Scan for the cell matching the given text and deliver its [X, Y] coordinate at center. 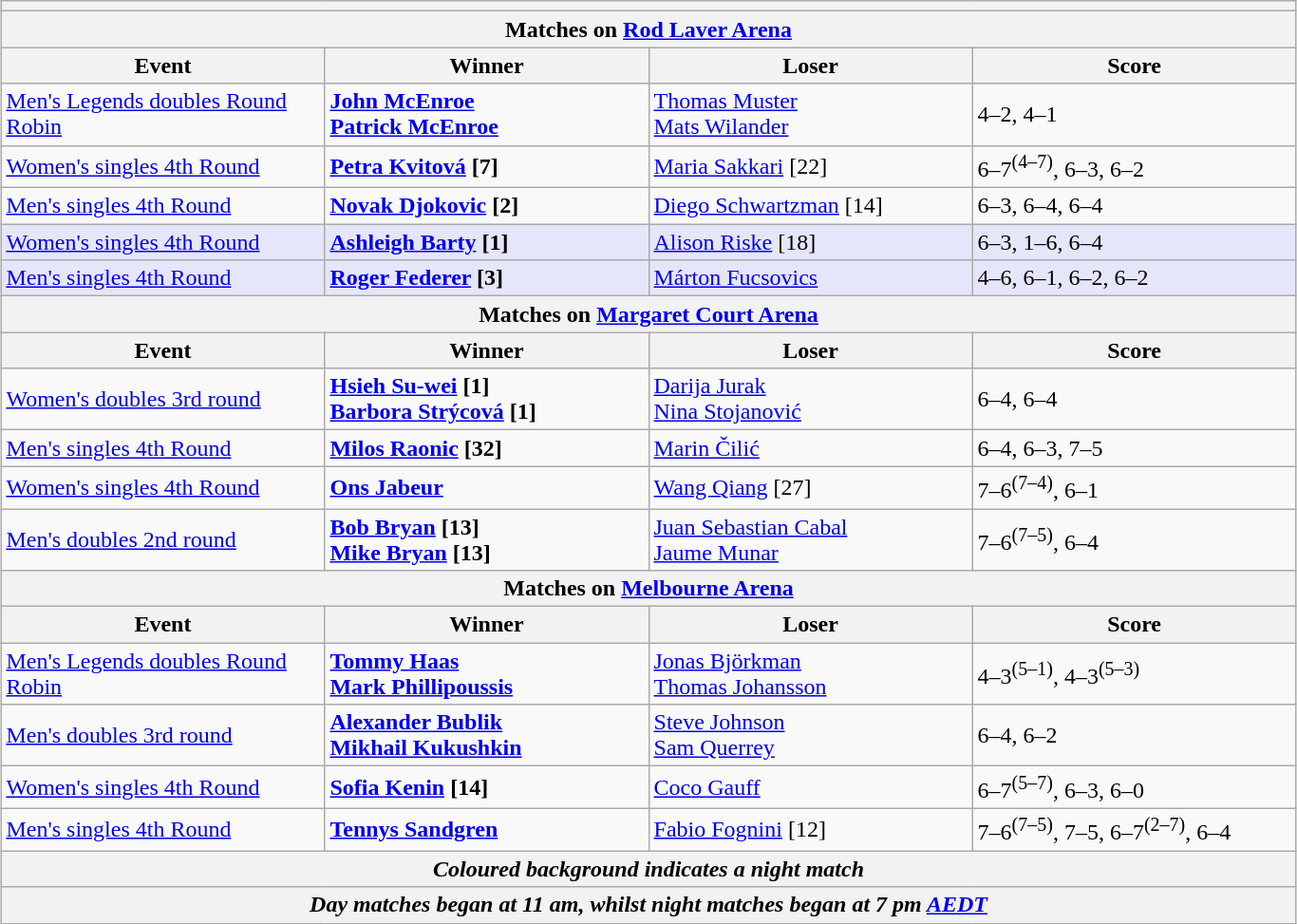
4–2, 4–1 [1134, 114]
Tommy Haas Mark Phillipoussis [486, 674]
Thomas Muster Mats Wilander [811, 114]
6–4, 6–3, 7–5 [1134, 448]
Novak Djokovic [2] [486, 206]
7–6(7–4), 6–1 [1134, 488]
Matches on Margaret Court Arena [648, 314]
Fabio Fognini [12] [811, 830]
6–4, 6–2 [1134, 735]
6–3, 1–6, 6–4 [1134, 242]
Roger Federer [3] [486, 278]
4–3(5–1), 4–3(5–3) [1134, 674]
Men's doubles 3rd round [163, 735]
Women's doubles 3rd round [163, 399]
7–6(7–5), 6–4 [1134, 539]
Jonas Björkman Thomas Johansson [811, 674]
Matches on Rod Laver Arena [648, 29]
Maria Sakkari [22] [811, 167]
Darija Jurak Nina Stojanović [811, 399]
Diego Schwartzman [14] [811, 206]
Petra Kvitová [7] [486, 167]
Alison Riske [18] [811, 242]
Matches on Melbourne Arena [648, 589]
Steve Johnson Sam Querrey [811, 735]
Alexander Bublik Mikhail Kukushkin [486, 735]
Coco Gauff [811, 788]
Ashleigh Barty [1] [486, 242]
Sofia Kenin [14] [486, 788]
Milos Raonic [32] [486, 448]
Men's doubles 2nd round [163, 539]
Márton Fucsovics [811, 278]
Marin Čilić [811, 448]
Day matches began at 11 am, whilst night matches began at 7 pm AEDT [648, 905]
4–6, 6–1, 6–2, 6–2 [1134, 278]
Coloured background indicates a night match [648, 869]
John McEnroe Patrick McEnroe [486, 114]
6–7(4–7), 6–3, 6–2 [1134, 167]
6–4, 6–4 [1134, 399]
Ons Jabeur [486, 488]
Wang Qiang [27] [811, 488]
Tennys Sandgren [486, 830]
7–6(7–5), 7–5, 6–7(2–7), 6–4 [1134, 830]
Hsieh Su-wei [1] Barbora Strýcová [1] [486, 399]
Juan Sebastian Cabal Jaume Munar [811, 539]
6–3, 6–4, 6–4 [1134, 206]
Bob Bryan [13] Mike Bryan [13] [486, 539]
6–7(5–7), 6–3, 6–0 [1134, 788]
